Provide the (x, y) coordinate of the cell's center where the given text is located.  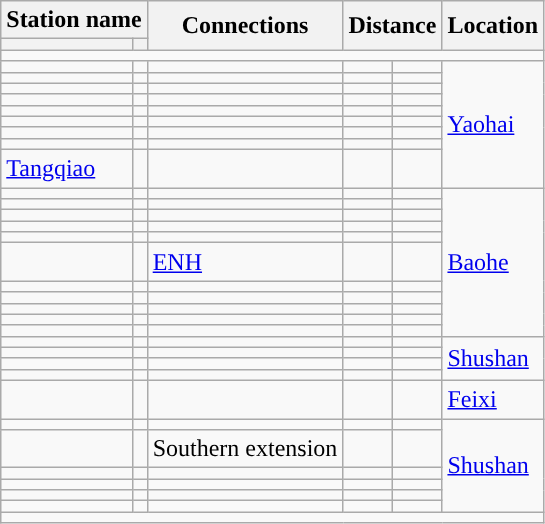
Location (493, 26)
Yaohai (493, 124)
Connections (245, 26)
Southern extension (245, 449)
Feixi (493, 399)
Distance (392, 26)
Station name (74, 20)
Tangqiao (67, 168)
Baohe (493, 262)
ENH (245, 262)
